Output the (x, y) coordinate of the center of the cell containing the given text.  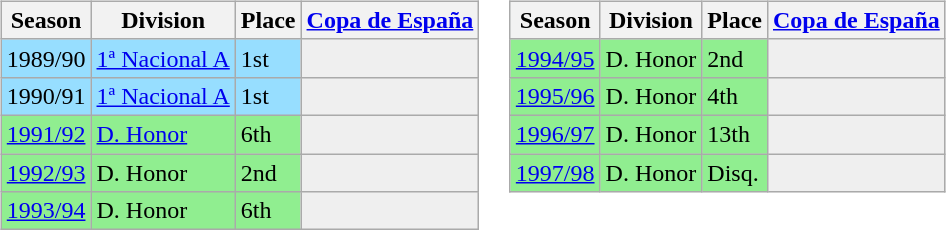
1991/92 (46, 134)
4th (735, 96)
1993/94 (46, 211)
1990/91 (46, 96)
Disq. (735, 173)
1995/96 (555, 96)
1992/93 (46, 173)
1996/97 (555, 134)
1989/90 (46, 58)
13th (735, 134)
1997/98 (555, 173)
1994/95 (555, 58)
